Locate the cell with the specified text and output its (X, Y) center coordinate. 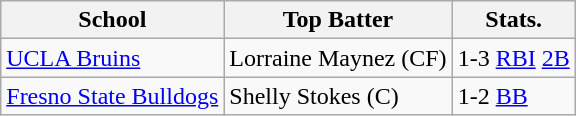
1-3 RBI 2B (514, 58)
Fresno State Bulldogs (112, 96)
UCLA Bruins (112, 58)
Lorraine Maynez (CF) (338, 58)
School (112, 20)
Stats. (514, 20)
Shelly Stokes (C) (338, 96)
1-2 BB (514, 96)
Top Batter (338, 20)
